Search for the cell housing the specified text and yield its [X, Y] center coordinate. 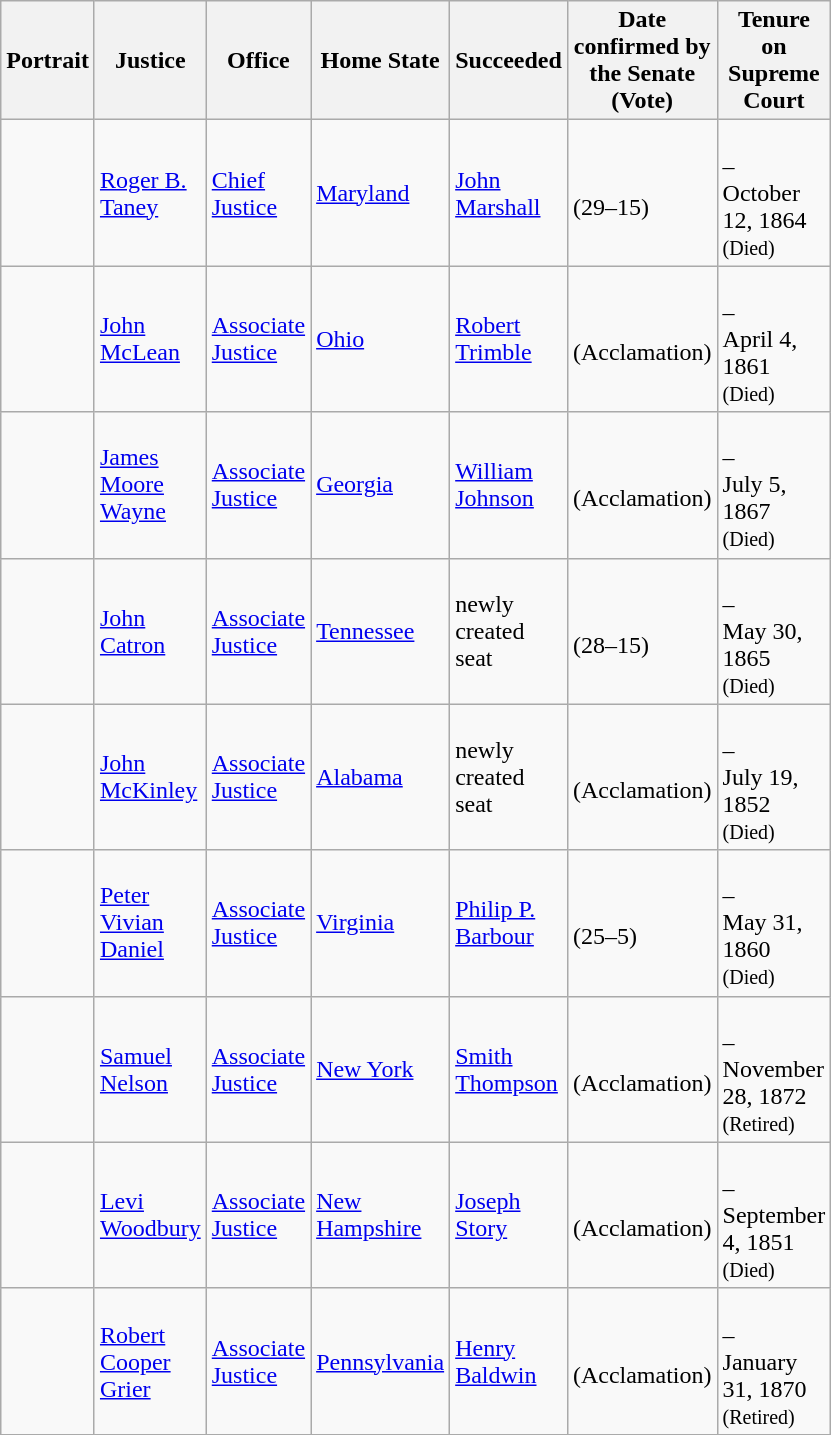
Tenure on Supreme Court [774, 60]
Peter Vivian Daniel [150, 923]
Robert Cooper Grier [150, 1361]
Georgia [380, 485]
Joseph Story [509, 1215]
Smith Thompson [509, 1069]
–October 12, 1864(Died) [774, 193]
–May 31, 1860(Died) [774, 923]
James Moore Wayne [150, 485]
–November 28, 1872(Retired) [774, 1069]
–January 31, 1870(Retired) [774, 1361]
Office [258, 60]
Robert Trimble [509, 339]
Portrait [48, 60]
William Johnson [509, 485]
Tennessee [380, 631]
–September 4, 1851(Died) [774, 1215]
Virginia [380, 923]
Chief Justice [258, 193]
John Catron [150, 631]
Ohio [380, 339]
Alabama [380, 777]
–July 5, 1867(Died) [774, 485]
New Hampshire [380, 1215]
Philip P. Barbour [509, 923]
John McLean [150, 339]
Levi Woodbury [150, 1215]
(25–5) [642, 923]
Home State [380, 60]
Henry Baldwin [509, 1361]
(28–15) [642, 631]
Roger B. Taney [150, 193]
John Marshall [509, 193]
Succeeded [509, 60]
Justice [150, 60]
Date confirmed by the Senate(Vote) [642, 60]
John McKinley [150, 777]
Samuel Nelson [150, 1069]
Maryland [380, 193]
(29–15) [642, 193]
Pennsylvania [380, 1361]
–May 30, 1865(Died) [774, 631]
–April 4, 1861(Died) [774, 339]
New York [380, 1069]
–July 19, 1852(Died) [774, 777]
